Identify which cell holds the provided text, then report its (X, Y) central coordinate. 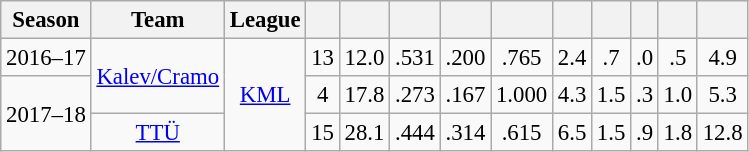
.0 (645, 58)
.273 (415, 95)
6.5 (572, 133)
League (264, 20)
4.9 (722, 58)
.531 (415, 58)
.765 (522, 58)
15 (322, 133)
1.8 (678, 133)
2.4 (572, 58)
28.1 (364, 133)
12.8 (722, 133)
12.0 (364, 58)
4 (322, 95)
.200 (465, 58)
Team (158, 20)
1.0 (678, 95)
1.000 (522, 95)
.314 (465, 133)
5.3 (722, 95)
KML (264, 96)
17.8 (364, 95)
.167 (465, 95)
4.3 (572, 95)
TTÜ (158, 133)
Kalev/Cramo (158, 76)
13 (322, 58)
2017–18 (46, 114)
.7 (612, 58)
.9 (645, 133)
Season (46, 20)
.5 (678, 58)
.3 (645, 95)
.615 (522, 133)
.444 (415, 133)
2016–17 (46, 58)
